Locate the cell with the specified text and output its (x, y) center coordinate. 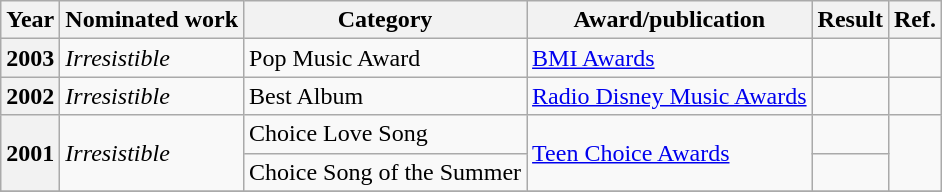
BMI Awards (670, 58)
Best Album (386, 96)
Ref. (914, 20)
Category (386, 20)
Pop Music Award (386, 58)
Year (30, 20)
Teen Choice Awards (670, 153)
Choice Song of the Summer (386, 172)
Result (850, 20)
2001 (30, 153)
2002 (30, 96)
2003 (30, 58)
Radio Disney Music Awards (670, 96)
Choice Love Song (386, 134)
Award/publication (670, 20)
Nominated work (152, 20)
